Scan for the cell matching the given text and deliver its (X, Y) coordinate at center. 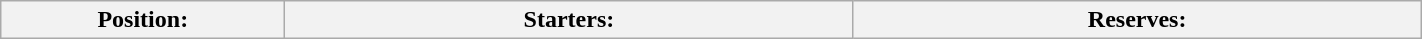
Starters: (569, 20)
Reserves: (1137, 20)
Position: (143, 20)
